Extract the (x, y) coordinate from the center of the cell holding the provided text.  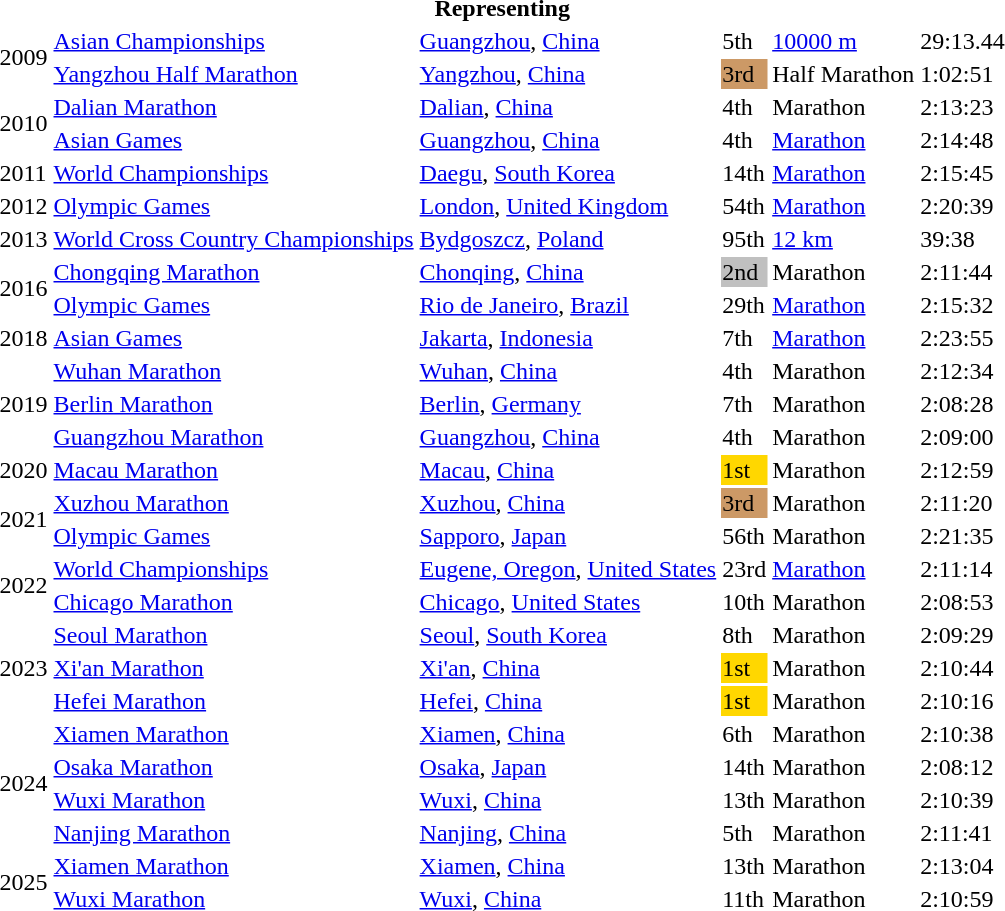
Seoul, South Korea (568, 635)
Wuhan, China (568, 371)
Guangzhou Marathon (234, 437)
Wuxi Marathon (234, 800)
Nanjing, China (568, 833)
Xi'an Marathon (234, 668)
Berlin, Germany (568, 404)
Wuxi, China (568, 800)
10000 m (844, 41)
Eugene, Oregon, United States (568, 569)
Macau, China (568, 470)
12 km (844, 239)
23rd (744, 569)
Xi'an, China (568, 668)
Jakarta, Indonesia (568, 338)
Yangzhou, China (568, 74)
Wuhan Marathon (234, 371)
Daegu, South Korea (568, 173)
World Cross Country Championships (234, 239)
Dalian Marathon (234, 107)
Berlin Marathon (234, 404)
Osaka, Japan (568, 767)
6th (744, 734)
Osaka Marathon (234, 767)
Xuzhou Marathon (234, 503)
54th (744, 206)
Rio de Janeiro, Brazil (568, 305)
Dalian, China (568, 107)
Chicago Marathon (234, 602)
Yangzhou Half Marathon (234, 74)
London, United Kingdom (568, 206)
Macau Marathon (234, 470)
Nanjing Marathon (234, 833)
8th (744, 635)
Chongqing Marathon (234, 272)
Bydgoszcz, Poland (568, 239)
Asian Championships (234, 41)
95th (744, 239)
2nd (744, 272)
Chicago, United States (568, 602)
Hefei Marathon (234, 701)
Chonqing, China (568, 272)
Hefei, China (568, 701)
Xuzhou, China (568, 503)
56th (744, 536)
Half Marathon (844, 74)
Seoul Marathon (234, 635)
10th (744, 602)
Sapporo, Japan (568, 536)
29th (744, 305)
